Provide the (X, Y) coordinate of the cell's center where the given text is located.  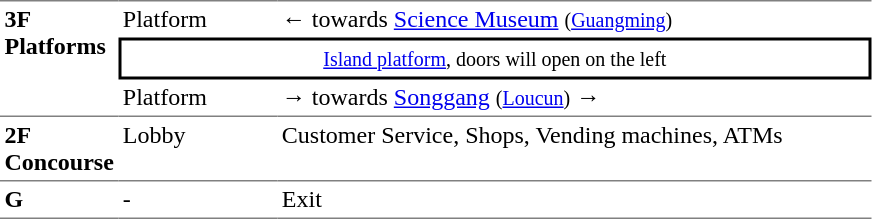
Island platform, doors will open on the left (494, 59)
→ towards Songgang (Loucun) → (574, 98)
3FPlatforms (59, 58)
2FConcourse (59, 149)
← towards Science Museum (Guangming) (574, 19)
Lobby (198, 149)
Customer Service, Shops, Vending machines, ATMs (574, 149)
